From the cell containing the given text, extract its center point as [x, y] coordinate. 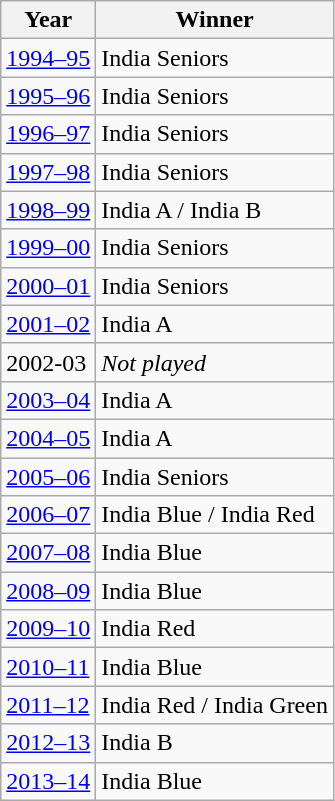
2008–09 [48, 591]
India Blue / India Red [215, 515]
2011–12 [48, 705]
2005–06 [48, 477]
2013–14 [48, 781]
2006–07 [48, 515]
India Red [215, 629]
2001–02 [48, 324]
India B [215, 743]
2003–04 [48, 400]
Not played [215, 362]
1996–97 [48, 134]
2009–10 [48, 629]
2002-03 [48, 362]
1995–96 [48, 96]
2010–11 [48, 667]
India Red / India Green [215, 705]
2004–05 [48, 438]
2000–01 [48, 286]
Winner [215, 20]
1994–95 [48, 58]
Year [48, 20]
2012–13 [48, 743]
1997–98 [48, 172]
1999–00 [48, 248]
2007–08 [48, 553]
India A / India B [215, 210]
1998–99 [48, 210]
